Return the (X, Y) coordinate for the center point of the cell that contains the specified text.  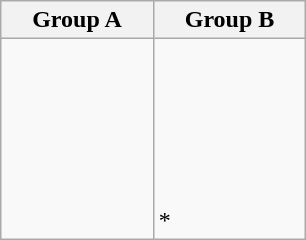
Group B (230, 20)
Group A (78, 20)
* (230, 139)
